Find where the given text appears and provide that cell's center as (x, y) coordinate. 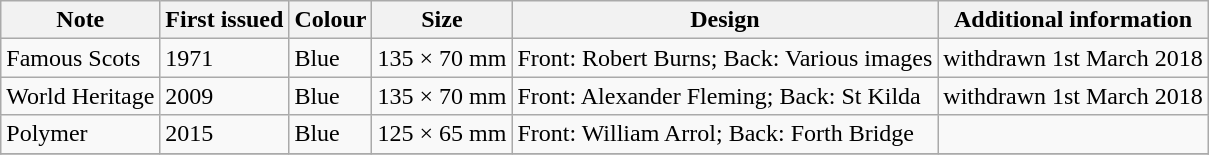
Note (80, 20)
125 × 65 mm (442, 134)
Front: Alexander Fleming; Back: St Kilda (725, 96)
2015 (224, 134)
Size (442, 20)
Design (725, 20)
Colour (330, 20)
Front: Robert Burns; Back: Various images (725, 58)
First issued (224, 20)
Front: William Arrol; Back: Forth Bridge (725, 134)
Famous Scots (80, 58)
1971 (224, 58)
Polymer (80, 134)
Additional information (1073, 20)
2009 (224, 96)
World Heritage (80, 96)
